Output the [x, y] coordinate of the center of the cell containing the given text.  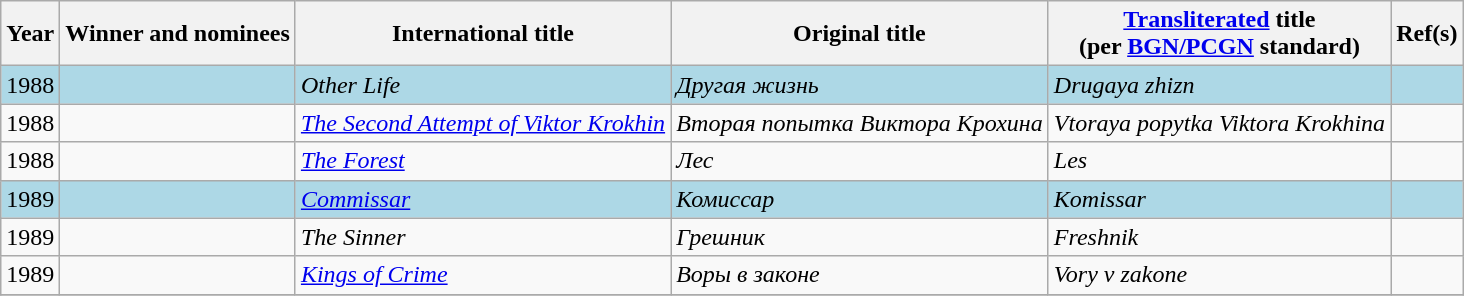
The Sinner [482, 237]
Commissar [482, 199]
Вторая попытка Виктора Крохина [860, 123]
Другая жизнь [860, 85]
Drugaya zhizn [1219, 85]
Transliterated title(per BGN/PCGN standard) [1219, 34]
Les [1219, 161]
Vtoraya popytka Viktora Krokhina [1219, 123]
Original title [860, 34]
Komissar [1219, 199]
The Second Attempt of Viktor Krokhin [482, 123]
International title [482, 34]
Other Life [482, 85]
Kings of Crime [482, 275]
The Forest [482, 161]
Vory v zakone [1219, 275]
Freshnik [1219, 237]
Ref(s) [1427, 34]
Грешник [860, 237]
Лес [860, 161]
Winner and nominees [178, 34]
Воры в законе [860, 275]
Комиссар [860, 199]
Year [30, 34]
